Locate the cell with the specified text and output its (x, y) center coordinate. 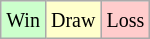
Loss (126, 20)
Win (24, 20)
Draw (72, 20)
